Capture the cell that displays the provided text and extract its (X, Y) central coordinate. 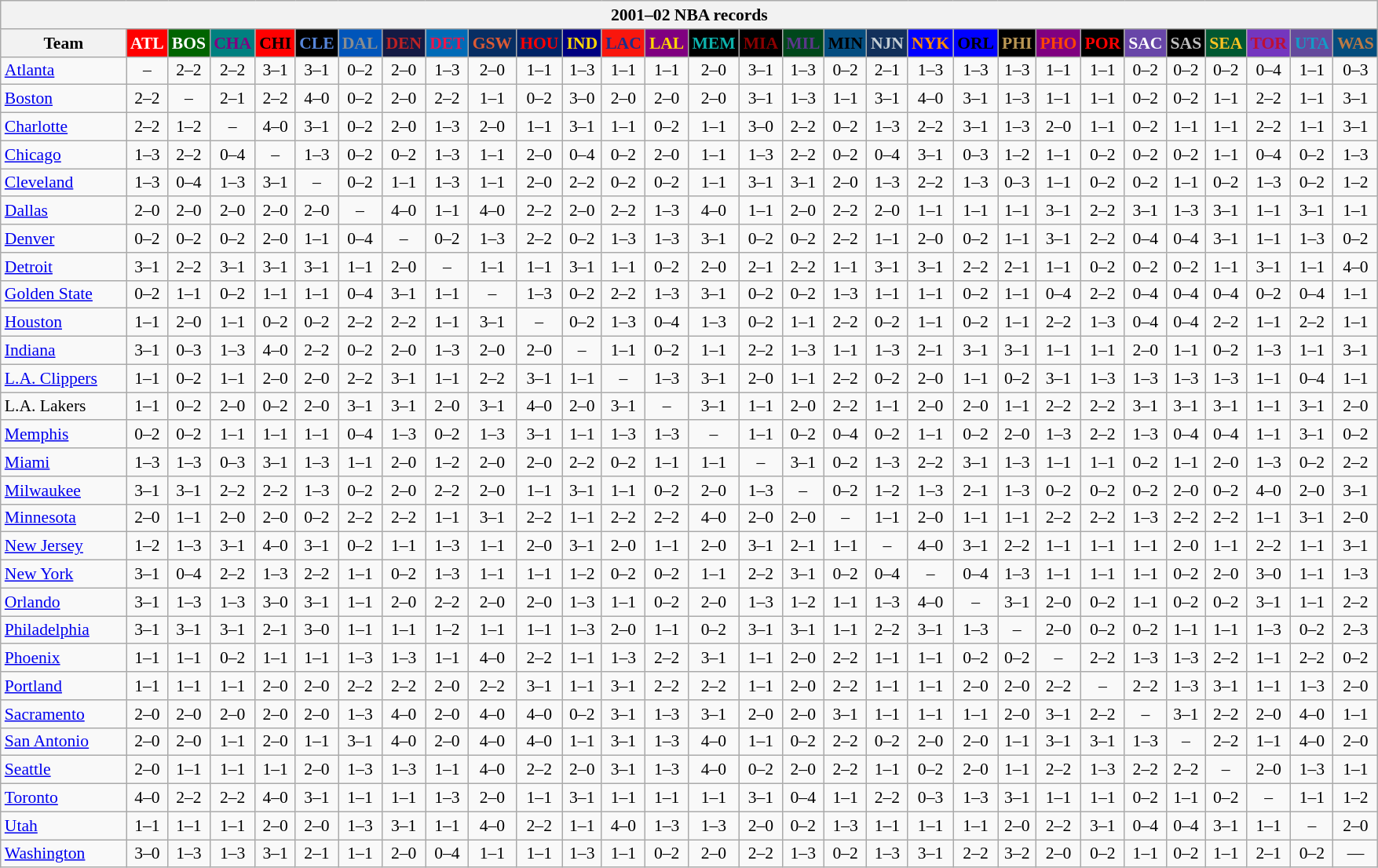
Charlotte (64, 127)
LAL (667, 43)
Sacramento (64, 714)
New Jersey (64, 546)
GSW (493, 43)
PHI (1018, 43)
ATL (148, 43)
New York (64, 574)
CLE (317, 43)
Houston (64, 323)
SEA (1226, 43)
Detroit (64, 267)
LAC (623, 43)
Toronto (64, 798)
Utah (64, 826)
PHO (1058, 43)
L.A. Clippers (64, 378)
WAS (1355, 43)
Chicago (64, 155)
Atlanta (64, 71)
Phoenix (64, 658)
MEM (713, 43)
DET (448, 43)
MIA (761, 43)
DEN (404, 43)
NJN (887, 43)
L.A. Lakers (64, 407)
Orlando (64, 602)
Washington (64, 854)
MIL (802, 43)
Golden State (64, 294)
Memphis (64, 435)
TOR (1269, 43)
3–2 (1018, 854)
CHI (275, 43)
SAS (1186, 43)
DAL (360, 43)
NYK (930, 43)
Milwaukee (64, 491)
San Antonio (64, 742)
ORL (975, 43)
Seattle (64, 770)
POR (1102, 43)
Philadelphia (64, 630)
Portland (64, 686)
HOU (539, 43)
SAC (1145, 43)
Minnesota (64, 518)
IND (582, 43)
Miami (64, 462)
BOS (188, 43)
Boston (64, 99)
— (1355, 854)
2001–02 NBA records (689, 15)
CHA (232, 43)
MIN (845, 43)
Indiana (64, 351)
Dallas (64, 211)
Team (64, 43)
2–3 (1355, 630)
Cleveland (64, 183)
Denver (64, 239)
UTA (1312, 43)
